Return [X, Y] of the center of cell containing provided text 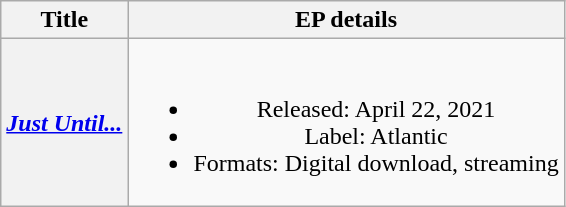
EP details [346, 20]
Title [64, 20]
Released: April 22, 2021Label: AtlanticFormats: Digital download, streaming [346, 122]
Just Until... [64, 122]
